Extract the [X, Y] coordinate from the center of the cell holding the provided text.  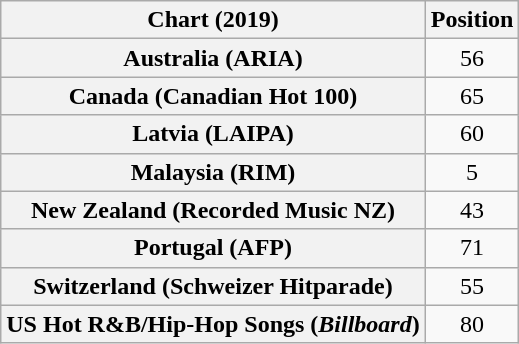
Canada (Canadian Hot 100) [213, 96]
Malaysia (RIM) [213, 172]
Switzerland (Schweizer Hitparade) [213, 286]
Position [472, 20]
56 [472, 58]
60 [472, 134]
80 [472, 324]
Chart (2019) [213, 20]
Portugal (AFP) [213, 248]
New Zealand (Recorded Music NZ) [213, 210]
Australia (ARIA) [213, 58]
71 [472, 248]
43 [472, 210]
5 [472, 172]
US Hot R&B/Hip-Hop Songs (Billboard) [213, 324]
55 [472, 286]
Latvia (LAIPA) [213, 134]
65 [472, 96]
